Determine the (X, Y) coordinate at the center of the cell enclosing the given text.  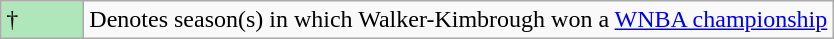
Denotes season(s) in which Walker-Kimbrough won a WNBA championship (458, 20)
† (42, 20)
